Return the [X, Y] coordinate for the center point of the cell that contains the specified text.  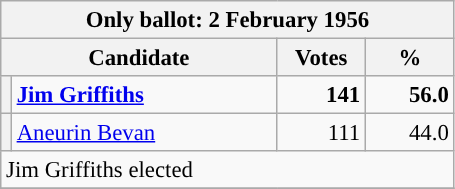
56.0 [410, 95]
Candidate [139, 58]
111 [322, 133]
Aneurin Bevan [144, 133]
Jim Griffiths elected [228, 170]
Only ballot: 2 February 1956 [228, 20]
44.0 [410, 133]
Votes [322, 58]
% [410, 58]
Jim Griffiths [144, 95]
141 [322, 95]
